For the text-containing cell, return its midpoint in (x, y) coordinate format. 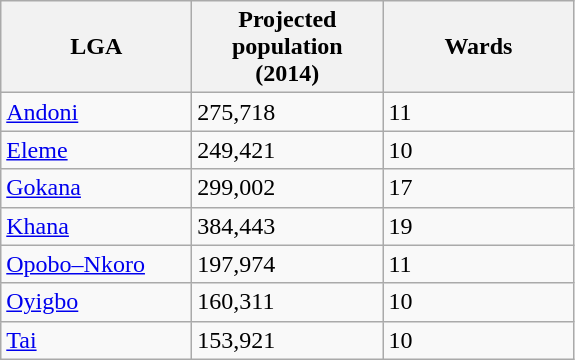
299,002 (288, 188)
Khana (96, 226)
19 (478, 226)
17 (478, 188)
197,974 (288, 264)
Eleme (96, 150)
160,311 (288, 302)
Oyigbo (96, 302)
275,718 (288, 112)
384,443 (288, 226)
Gokana (96, 188)
Wards (478, 47)
Andoni (96, 112)
Projectedpopulation (2014) (288, 47)
249,421 (288, 150)
153,921 (288, 340)
LGA (96, 47)
Opobo–Nkoro (96, 264)
Tai (96, 340)
